Return (x, y) of the center of cell containing provided text 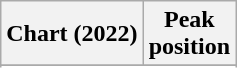
Chart (2022) (72, 34)
Peakposition (189, 34)
